Provide the [x, y] coordinate of the cell's center where the given text is located.  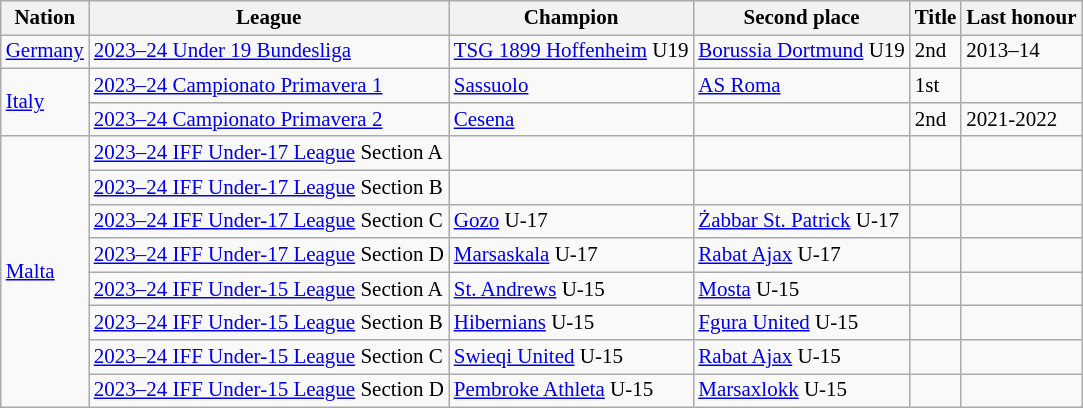
Italy [45, 103]
Second place [801, 18]
Title [936, 18]
2023–24 Under 19 Bundesliga [269, 52]
Cesena [572, 119]
1st [936, 86]
Rabat Ajax U-17 [801, 255]
Last honour [1021, 18]
Borussia Dortmund U19 [801, 52]
2021-2022 [1021, 119]
2023–24 IFF Under-17 League Section A [269, 153]
Żabbar St. Patrick U-17 [801, 221]
Swieqi United U-15 [572, 357]
2023–24 IFF Under-17 League Section C [269, 221]
Marsaxlokk U-15 [801, 391]
Rabat Ajax U-15 [801, 357]
Champion [572, 18]
AS Roma [801, 86]
Marsaskala U-17 [572, 255]
2023–24 IFF Under-15 League Section A [269, 289]
Hibernians U-15 [572, 323]
2023–24 IFF Under-15 League Section B [269, 323]
League [269, 18]
2013–14 [1021, 52]
2023–24 IFF Under-15 League Section D [269, 391]
Sassuolo [572, 86]
Malta [45, 272]
Germany [45, 52]
Gozo U-17 [572, 221]
2023–24 IFF Under-17 League Section D [269, 255]
St. Andrews U-15 [572, 289]
Fgura United U-15 [801, 323]
Nation [45, 18]
Mosta U-15 [801, 289]
2023–24 IFF Under-17 League Section B [269, 187]
Pembroke Athleta U-15 [572, 391]
2023–24 Campionato Primavera 1 [269, 86]
2023–24 Campionato Primavera 2 [269, 119]
2023–24 IFF Under-15 League Section C [269, 357]
TSG 1899 Hoffenheim U19 [572, 52]
